Scan for the cell matching the given text and deliver its (x, y) coordinate at center. 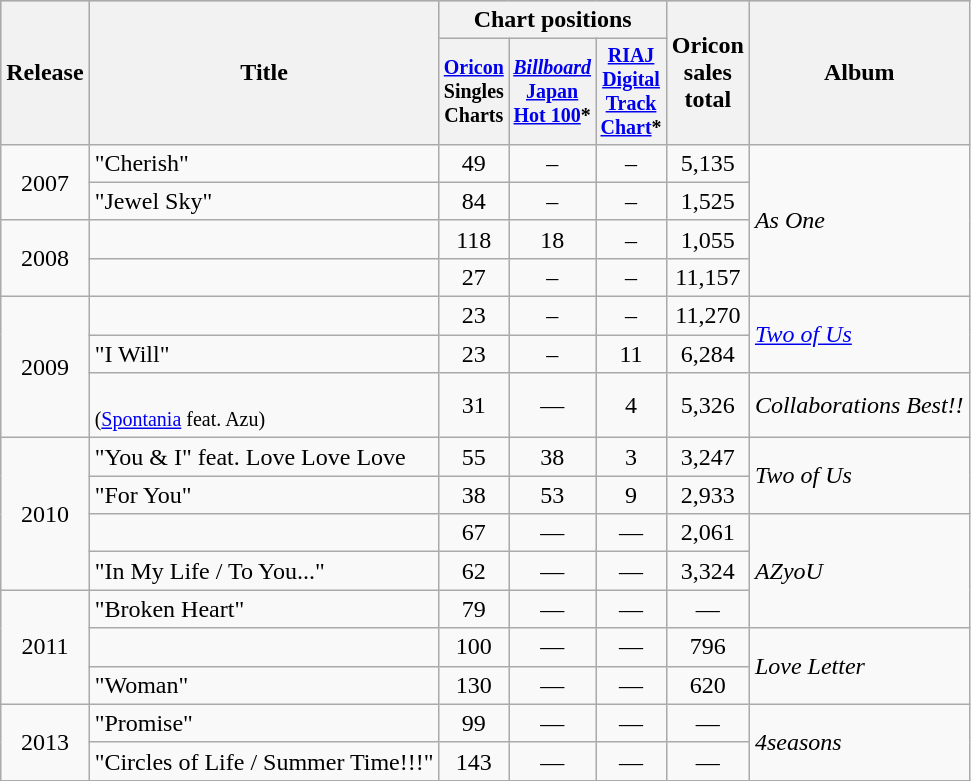
18 (552, 239)
2,061 (708, 533)
"You & I" feat. Love Love Love (264, 457)
11 (632, 354)
"Woman" (264, 685)
1,525 (708, 201)
Oricon Singles Charts (474, 92)
620 (708, 685)
"For You" (264, 495)
2009 (45, 368)
Love Letter (859, 666)
11,270 (708, 316)
130 (474, 685)
"I Will" (264, 354)
AZyoU (859, 571)
Title (264, 73)
3,324 (708, 571)
2007 (45, 182)
Oriconsalestotal (708, 73)
Album (859, 73)
2011 (45, 647)
Collaborations Best!! (859, 406)
796 (708, 647)
79 (474, 609)
5,135 (708, 163)
2010 (45, 514)
4 (632, 406)
4seasons (859, 742)
2013 (45, 742)
3 (632, 457)
100 (474, 647)
"Promise" (264, 723)
55 (474, 457)
3,247 (708, 457)
5,326 (708, 406)
84 (474, 201)
2008 (45, 258)
(Spontania feat. Azu) (264, 406)
143 (474, 761)
"Jewel Sky" (264, 201)
RIAJ Digital Track Chart* (632, 92)
99 (474, 723)
"In My Life / To You..." (264, 571)
53 (552, 495)
67 (474, 533)
Release (45, 73)
27 (474, 277)
As One (859, 220)
9 (632, 495)
49 (474, 163)
"Cherish" (264, 163)
6,284 (708, 354)
11,157 (708, 277)
118 (474, 239)
"Broken Heart" (264, 609)
31 (474, 406)
"Circles of Life / Summer Time!!!" (264, 761)
2,933 (708, 495)
Chart positions (552, 20)
1,055 (708, 239)
62 (474, 571)
Billboard Japan Hot 100* (552, 92)
